Locate the cell with the specified text and output its (X, Y) center coordinate. 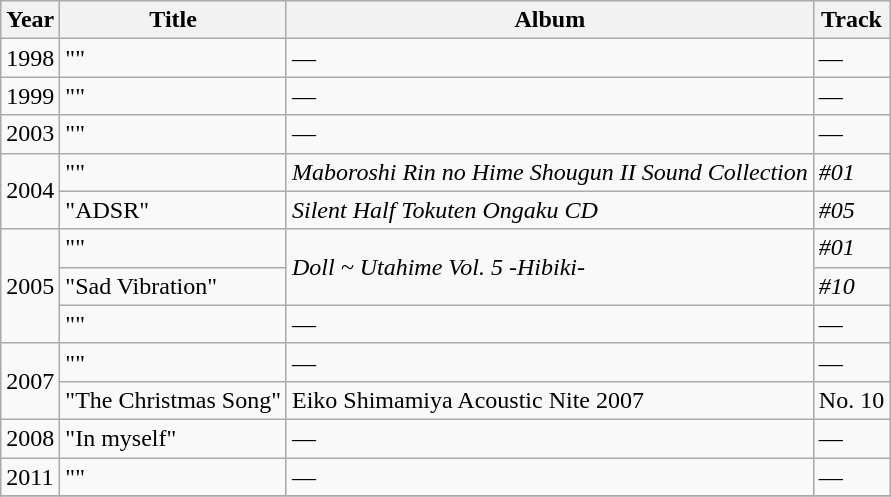
1999 (30, 96)
1998 (30, 58)
Title (174, 20)
"Sad Vibration" (174, 286)
2004 (30, 191)
Album (550, 20)
2008 (30, 438)
Maboroshi Rin no Hime Shougun II Sound Collection (550, 172)
"In myself" (174, 438)
2007 (30, 381)
Doll ~ Utahime Vol. 5 -Hibiki- (550, 267)
#10 (851, 286)
"The Christmas Song" (174, 400)
No. 10 (851, 400)
Year (30, 20)
2003 (30, 134)
2011 (30, 477)
2005 (30, 286)
"ADSR" (174, 210)
Track (851, 20)
Eiko Shimamiya Acoustic Nite 2007 (550, 400)
#05 (851, 210)
Silent Half Tokuten Ongaku CD (550, 210)
